Detect which cell encompasses the target text, then output its [x, y] center coordinate. 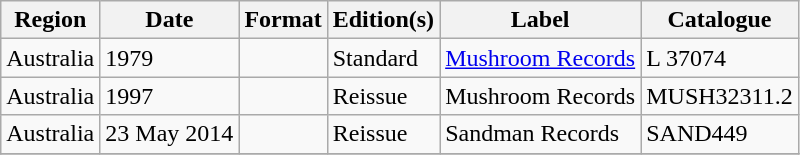
L 37074 [720, 58]
Standard [383, 58]
Label [540, 20]
23 May 2014 [170, 134]
Edition(s) [383, 20]
Catalogue [720, 20]
SAND449 [720, 134]
MUSH32311.2 [720, 96]
Date [170, 20]
Region [50, 20]
Sandman Records [540, 134]
1997 [170, 96]
1979 [170, 58]
Format [283, 20]
